Detect which cell encompasses the target text, then output its (X, Y) center coordinate. 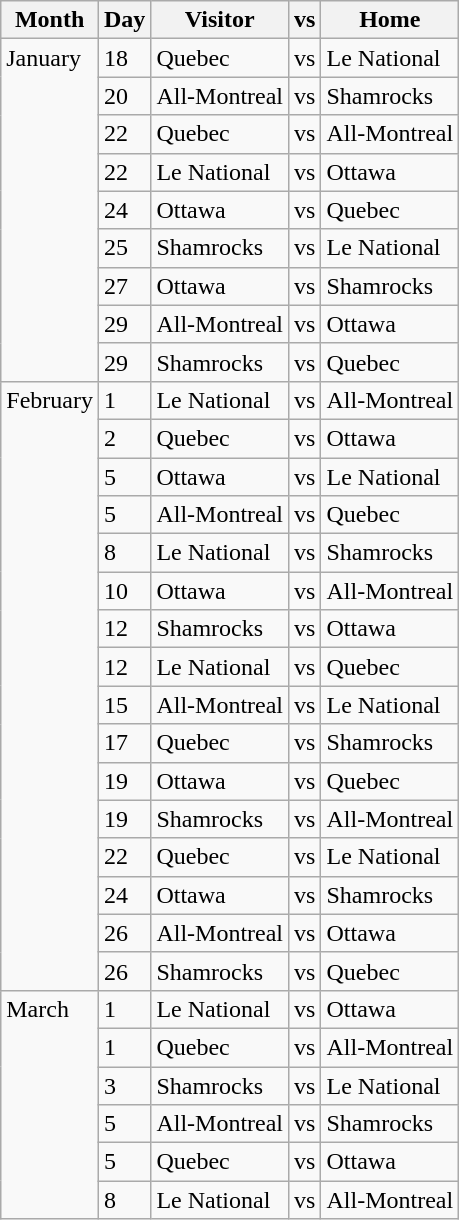
25 (124, 248)
15 (124, 705)
January (50, 210)
18 (124, 58)
3 (124, 1085)
10 (124, 591)
Day (124, 20)
27 (124, 286)
2 (124, 438)
Visitor (220, 20)
Month (50, 20)
17 (124, 743)
Home (390, 20)
March (50, 1104)
20 (124, 96)
February (50, 686)
